Identify which cell holds the provided text, then report its [X, Y] central coordinate. 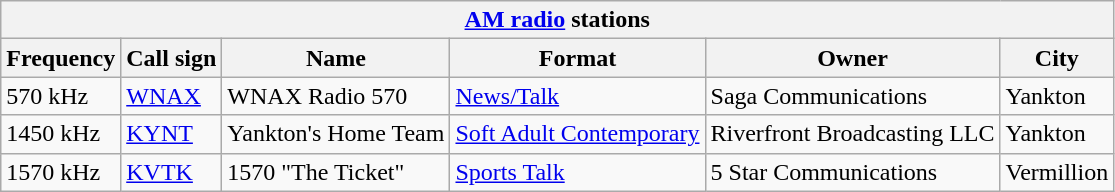
Format [578, 58]
Riverfront Broadcasting LLC [852, 134]
1570 kHz [61, 172]
AM radio stations [558, 20]
1450 kHz [61, 134]
570 kHz [61, 96]
Call sign [172, 58]
KVTK [172, 172]
5 Star Communications [852, 172]
WNAX Radio 570 [336, 96]
1570 "The Ticket" [336, 172]
Owner [852, 58]
WNAX [172, 96]
KYNT [172, 134]
Yankton's Home Team [336, 134]
Sports Talk [578, 172]
News/Talk [578, 96]
Soft Adult Contemporary [578, 134]
Saga Communications [852, 96]
Frequency [61, 58]
City [1057, 58]
Vermillion [1057, 172]
Name [336, 58]
